Capture the cell that displays the provided text and extract its [X, Y] central coordinate. 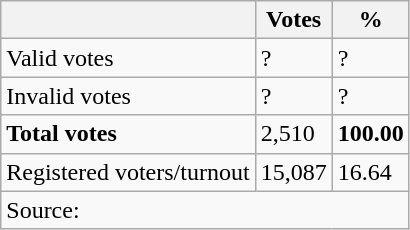
100.00 [370, 134]
15,087 [294, 172]
Source: [205, 210]
Registered voters/turnout [128, 172]
2,510 [294, 134]
Valid votes [128, 58]
16.64 [370, 172]
Invalid votes [128, 96]
Total votes [128, 134]
% [370, 20]
Votes [294, 20]
